Locate the cell with the specified text and output its [X, Y] center coordinate. 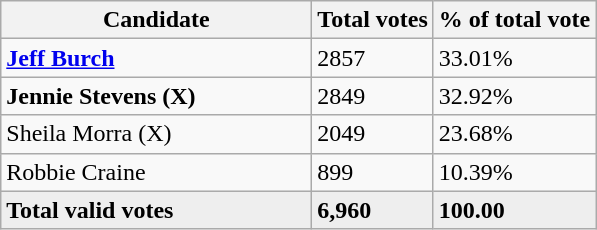
6,960 [373, 210]
899 [373, 172]
Sheila Morra (X) [156, 134]
2849 [373, 96]
Candidate [156, 20]
100.00 [514, 210]
Jeff Burch [156, 58]
32.92% [514, 96]
23.68% [514, 134]
% of total vote [514, 20]
2857 [373, 58]
2049 [373, 134]
33.01% [514, 58]
Robbie Craine [156, 172]
Jennie Stevens (X) [156, 96]
10.39% [514, 172]
Total valid votes [156, 210]
Total votes [373, 20]
